Search for the cell housing the specified text and yield its (x, y) center coordinate. 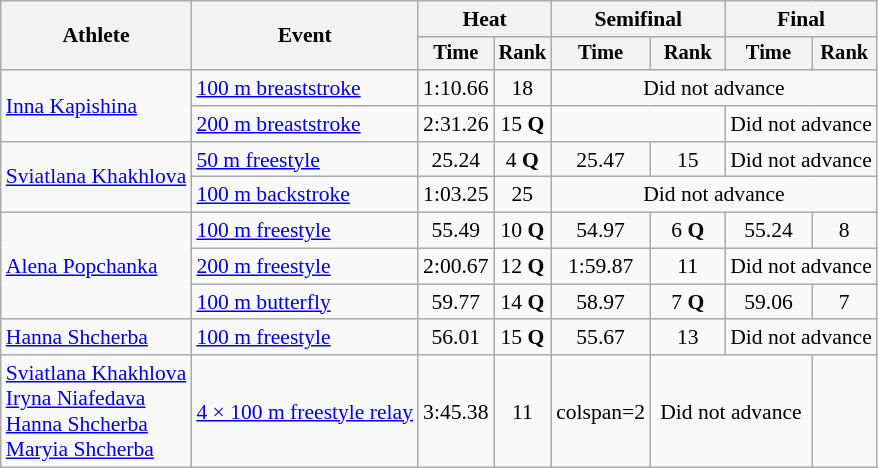
Heat (484, 19)
100 m backstroke (304, 195)
59.06 (768, 302)
Final (801, 19)
18 (523, 88)
colspan=2 (600, 411)
10 Q (523, 231)
58.97 (600, 302)
200 m breaststroke (304, 124)
1:59.87 (600, 267)
7 (844, 302)
100 m butterfly (304, 302)
4 × 100 m freestyle relay (304, 411)
8 (844, 231)
Event (304, 36)
Semifinal (638, 19)
15 (688, 160)
55.24 (768, 231)
12 Q (523, 267)
2:31.26 (456, 124)
25.24 (456, 160)
55.49 (456, 231)
7 Q (688, 302)
13 (688, 338)
Athlete (96, 36)
100 m breaststroke (304, 88)
Sviatlana KhakhlovaIryna NiafedavaHanna ShcherbaMaryia Shcherba (96, 411)
14 Q (523, 302)
4 Q (523, 160)
54.97 (600, 231)
59.77 (456, 302)
50 m freestyle (304, 160)
55.67 (600, 338)
25.47 (600, 160)
1:03.25 (456, 195)
3:45.38 (456, 411)
2:00.67 (456, 267)
56.01 (456, 338)
Hanna Shcherba (96, 338)
Sviatlana Khakhlova (96, 178)
6 Q (688, 231)
1:10.66 (456, 88)
Inna Kapishina (96, 106)
25 (523, 195)
200 m freestyle (304, 267)
Alena Popchanka (96, 266)
